Extract the (X, Y) coordinate from the center of the cell holding the provided text.  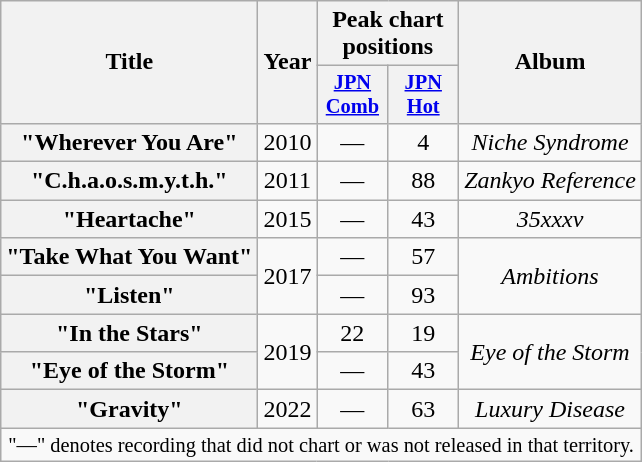
Peak chart positions (388, 34)
35xxxv (550, 219)
Year (288, 62)
"Heartache" (130, 219)
Album (550, 62)
2017 (288, 276)
JPN Hot (424, 95)
Eye of the Storm (550, 352)
Luxury Disease (550, 409)
57 (424, 257)
"Wherever You Are" (130, 142)
Niche Syndrome (550, 142)
"Gravity" (130, 409)
Title (130, 62)
JPNComb (352, 95)
19 (424, 333)
2015 (288, 219)
2019 (288, 352)
22 (352, 333)
93 (424, 295)
"In the Stars" (130, 333)
"—" denotes recording that did not chart or was not released in that territory. (322, 445)
88 (424, 181)
2022 (288, 409)
2010 (288, 142)
Ambitions (550, 276)
4 (424, 142)
"Listen" (130, 295)
Zankyo Reference (550, 181)
63 (424, 409)
"Take What You Want" (130, 257)
"Eye of the Storm" (130, 371)
"C.h.a.o.s.m.y.t.h." (130, 181)
2011 (288, 181)
